Determine the [x, y] coordinate at the center of the cell enclosing the given text.  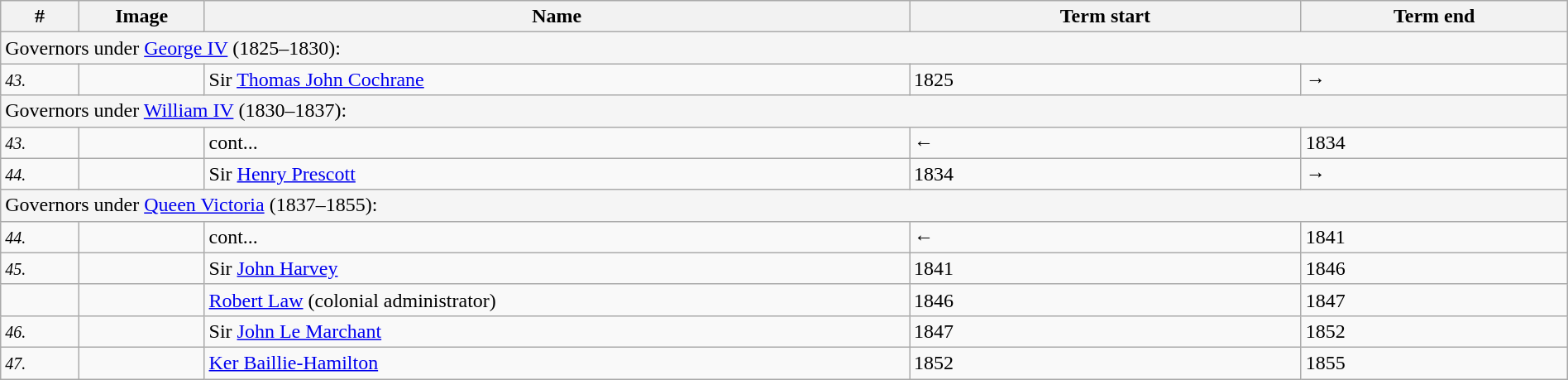
Sir Thomas John Cochrane [557, 79]
Governors under William IV (1830–1837): [784, 111]
46. [40, 331]
1855 [1434, 363]
Sir Henry Prescott [557, 174]
Term start [1106, 17]
Robert Law (colonial administrator) [557, 300]
1825 [1106, 79]
Governors under George IV (1825–1830): [784, 48]
47. [40, 363]
Sir John Le Marchant [557, 331]
Ker Baillie-Hamilton [557, 363]
Name [557, 17]
# [40, 17]
Sir John Harvey [557, 268]
Governors under Queen Victoria (1837–1855): [784, 205]
Image [141, 17]
45. [40, 268]
Term end [1434, 17]
